Output the [X, Y] coordinate of the center of the cell containing the given text.  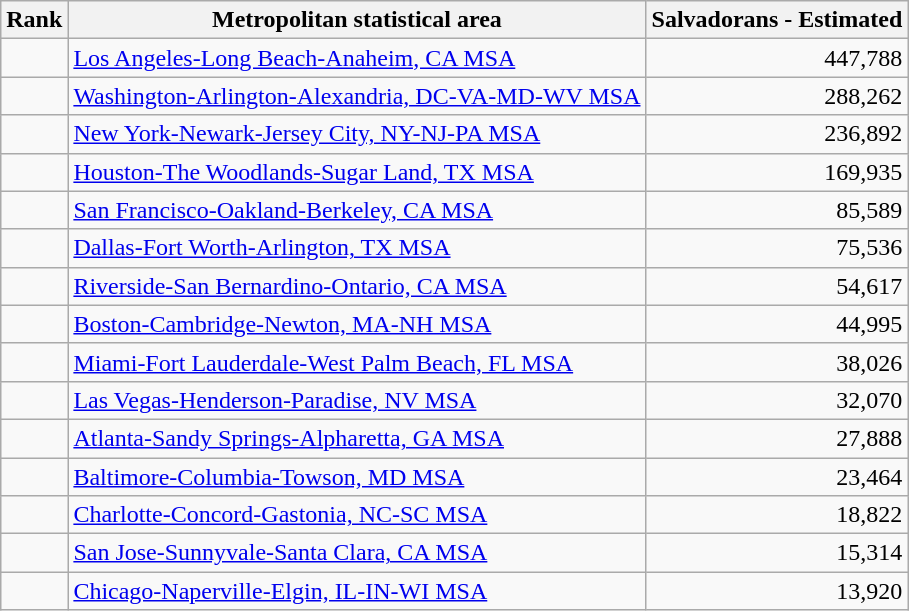
Rank [34, 20]
Miami-Fort Lauderdale-West Palm Beach, FL MSA [357, 362]
Chicago-Naperville-Elgin, IL-IN-WI MSA [357, 591]
236,892 [777, 134]
85,589 [777, 210]
New York-Newark-Jersey City, NY-NJ-PA MSA [357, 134]
13,920 [777, 591]
27,888 [777, 438]
Dallas-Fort Worth-Arlington, TX MSA [357, 248]
18,822 [777, 515]
44,995 [777, 324]
15,314 [777, 553]
San Francisco-Oakland-Berkeley, CA MSA [357, 210]
Los Angeles-Long Beach-Anaheim, CA MSA [357, 58]
169,935 [777, 172]
54,617 [777, 286]
38,026 [777, 362]
Washington-Arlington-Alexandria, DC-VA-MD-WV MSA [357, 96]
Atlanta-Sandy Springs-Alpharetta, GA MSA [357, 438]
Metropolitan statistical area [357, 20]
447,788 [777, 58]
288,262 [777, 96]
Riverside-San Bernardino-Ontario, CA MSA [357, 286]
23,464 [777, 477]
Charlotte-Concord-Gastonia, NC-SC MSA [357, 515]
Boston-Cambridge-Newton, MA-NH MSA [357, 324]
75,536 [777, 248]
Salvadorans - Estimated [777, 20]
32,070 [777, 400]
Baltimore-Columbia-Towson, MD MSA [357, 477]
Houston-The Woodlands-Sugar Land, TX MSA [357, 172]
Las Vegas-Henderson-Paradise, NV MSA [357, 400]
San Jose-Sunnyvale-Santa Clara, CA MSA [357, 553]
